Extract the (x, y) coordinate from the center of the cell holding the provided text.  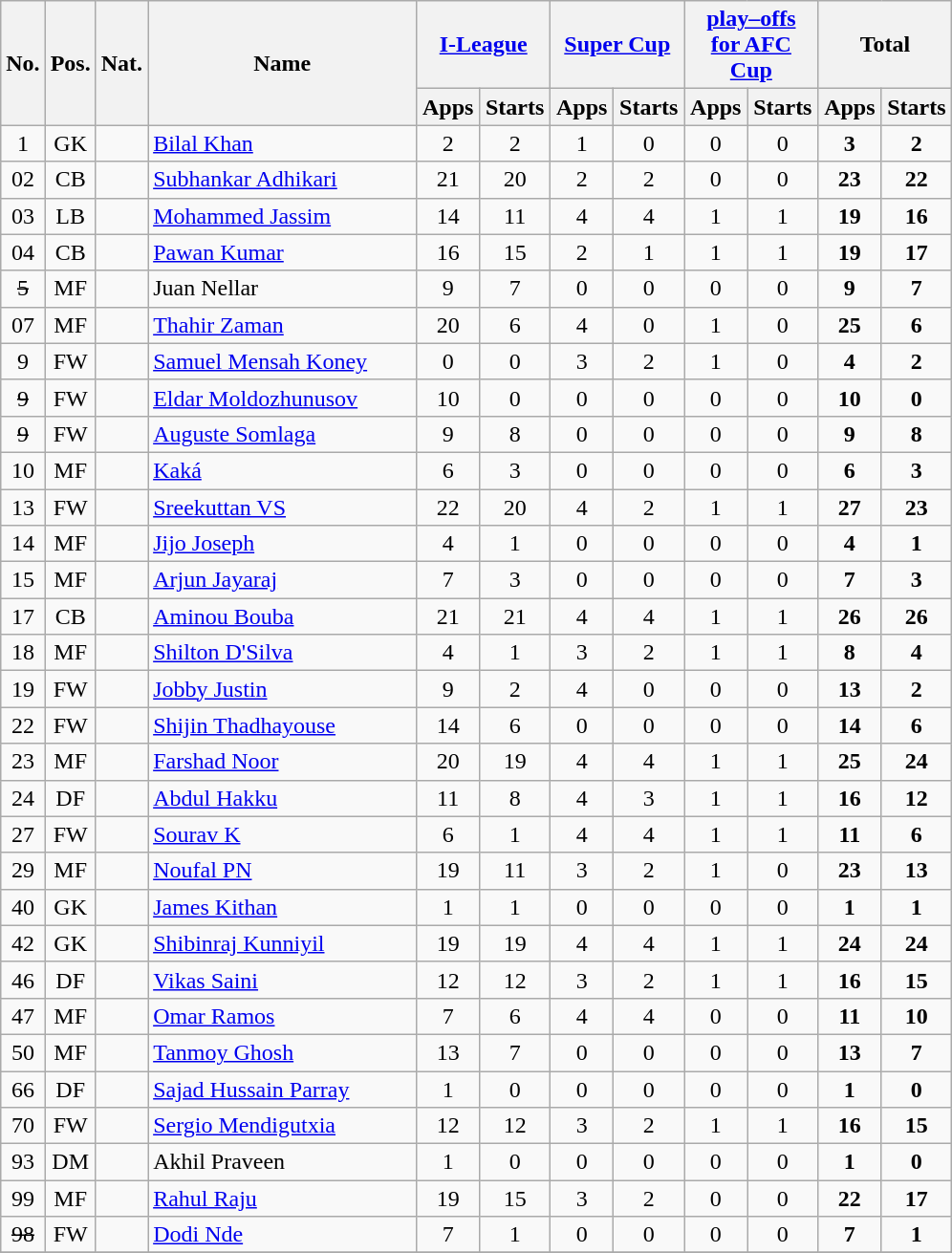
Rahul Raju (283, 1199)
46 (23, 980)
Sergio Mendigutxia (283, 1126)
Nat. (121, 63)
James Kithan (283, 907)
40 (23, 907)
Shilton D'Silva (283, 653)
47 (23, 1016)
Juan Nellar (283, 289)
Samuel Mensah Koney (283, 361)
Name (283, 63)
Jobby Justin (283, 689)
No. (23, 63)
Tanmoy Ghosh (283, 1052)
Arjun Jayaraj (283, 580)
Dodi Nde (283, 1235)
Auguste Somlaga (283, 434)
Super Cup (617, 45)
Kaká (283, 470)
50 (23, 1052)
02 (23, 180)
Bilal Khan (283, 143)
Omar Ramos (283, 1016)
Noufal PN (283, 871)
70 (23, 1126)
LB (71, 216)
Akhil Praveen (283, 1162)
04 (23, 252)
Vikas Saini (283, 980)
42 (23, 943)
66 (23, 1089)
Pawan Kumar (283, 252)
5 (23, 289)
Mohammed Jassim (283, 216)
03 (23, 216)
93 (23, 1162)
Total (885, 45)
Thahir Zaman (283, 325)
Subhankar Adhikari (283, 180)
I-League (484, 45)
Farshad Noor (283, 762)
Aminou Bouba (283, 616)
Pos. (71, 63)
29 (23, 871)
Sreekuttan VS (283, 508)
07 (23, 325)
Sourav K (283, 834)
DM (71, 1162)
Jijo Joseph (283, 544)
98 (23, 1235)
Eldar Moldozhunusov (283, 398)
Shibinraj Kunniyil (283, 943)
Abdul Hakku (283, 798)
18 (23, 653)
Shijin Thadhayouse (283, 725)
Sajad Hussain Parray (283, 1089)
99 (23, 1199)
play–offs for AFC Cup (751, 45)
